Determine the [x, y] coordinate at the center of the cell enclosing the given text.  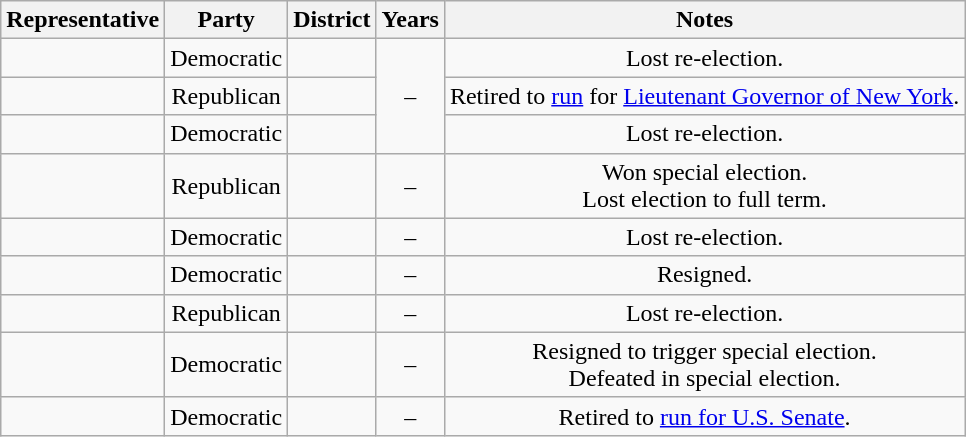
Retired to run for U.S. Senate. [704, 416]
Resigned. [704, 275]
Notes [704, 20]
District [332, 20]
Retired to run for Lieutenant Governor of New York. [704, 96]
Won special election.Lost election to full term. [704, 186]
Representative [83, 20]
Party [226, 20]
Resigned to trigger special election.Defeated in special election. [704, 364]
Years [410, 20]
